Capture the cell that displays the provided text and extract its [X, Y] central coordinate. 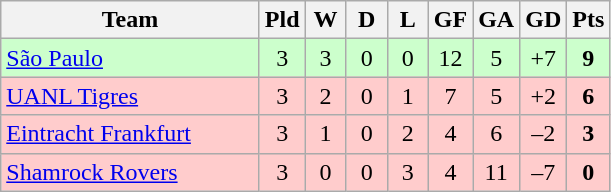
7 [450, 96]
Team [130, 20]
L [408, 20]
D [366, 20]
GD [544, 20]
Shamrock Rovers [130, 172]
UANL Tigres [130, 96]
11 [496, 172]
São Paulo [130, 58]
W [326, 20]
Pld [282, 20]
+7 [544, 58]
–2 [544, 134]
–7 [544, 172]
GA [496, 20]
Eintracht Frankfurt [130, 134]
9 [588, 58]
GF [450, 20]
12 [450, 58]
+2 [544, 96]
Pts [588, 20]
